Scan for the cell matching the given text and deliver its (x, y) coordinate at center. 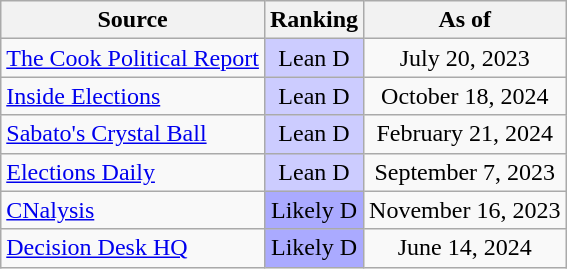
June 14, 2024 (465, 248)
As of (465, 20)
September 7, 2023 (465, 172)
Ranking (314, 20)
CNalysis (133, 210)
February 21, 2024 (465, 134)
The Cook Political Report (133, 58)
Sabato's Crystal Ball (133, 134)
Source (133, 20)
Elections Daily (133, 172)
Decision Desk HQ (133, 248)
July 20, 2023 (465, 58)
Inside Elections (133, 96)
November 16, 2023 (465, 210)
October 18, 2024 (465, 96)
